Locate the cell with the specified text and output its (x, y) center coordinate. 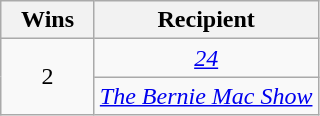
24 (206, 58)
Wins (48, 20)
2 (48, 77)
Recipient (206, 20)
The Bernie Mac Show (206, 96)
